Return the [X, Y] coordinate for the center point of the cell that contains the specified text.  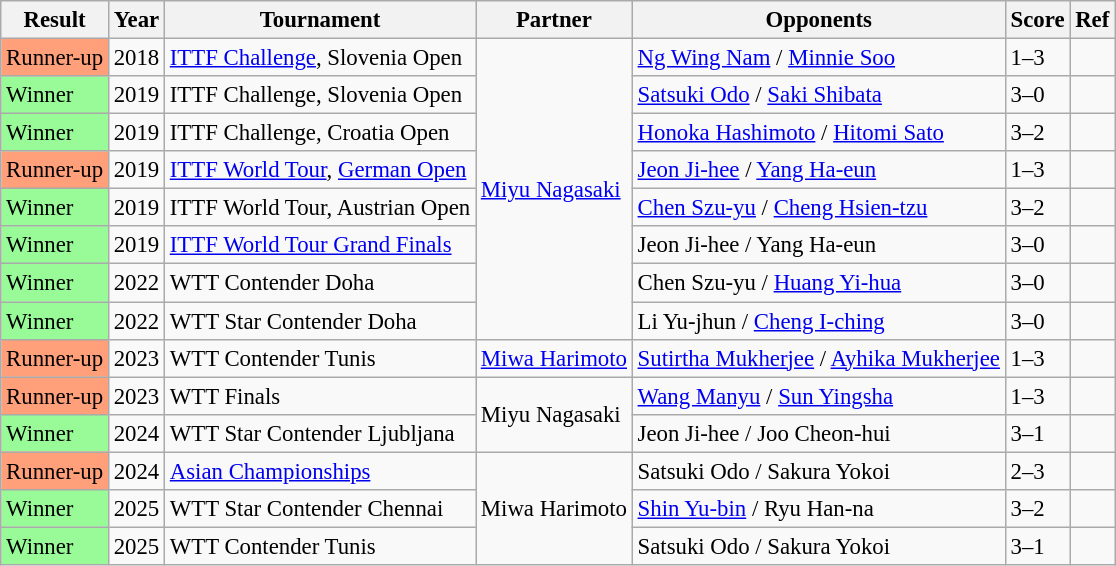
Satsuki Odo / Saki Shibata [818, 95]
Tournament [320, 20]
WTT Finals [320, 396]
WTT Star Contender Doha [320, 321]
Result [55, 20]
2018 [136, 58]
Opponents [818, 20]
Shin Yu-bin / Ryu Han-na [818, 509]
WTT Star Contender Ljubljana [320, 433]
Asian Championships [320, 471]
Partner [554, 20]
ITTF World Tour, Austrian Open [320, 208]
Chen Szu-yu / Huang Yi-hua [818, 283]
Ref [1092, 20]
WTT Contender Doha [320, 283]
Sutirtha Mukherjee / Ayhika Mukherjee [818, 358]
Score [1038, 20]
ITTF Challenge, Croatia Open [320, 133]
ITTF World Tour Grand Finals [320, 245]
Chen Szu-yu / Cheng Hsien-tzu [818, 208]
ITTF World Tour, German Open [320, 170]
2–3 [1038, 471]
WTT Star Contender Chennai [320, 509]
Wang Manyu / Sun Yingsha [818, 396]
Jeon Ji-hee / Joo Cheon-hui [818, 433]
Li Yu-jhun / Cheng I-ching [818, 321]
Honoka Hashimoto / Hitomi Sato [818, 133]
Year [136, 20]
Ng Wing Nam / Minnie Soo [818, 58]
